Pinpoint the cell where the given text exists, returning its (x, y) midpoint coordinate. 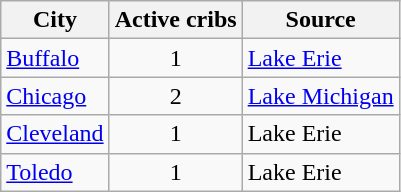
Toledo (55, 172)
Active cribs (176, 20)
2 (176, 96)
Chicago (55, 96)
Buffalo (55, 58)
Lake Michigan (320, 96)
Cleveland (55, 134)
Source (320, 20)
City (55, 20)
